Extract the (X, Y) coordinate from the center of the cell holding the provided text.  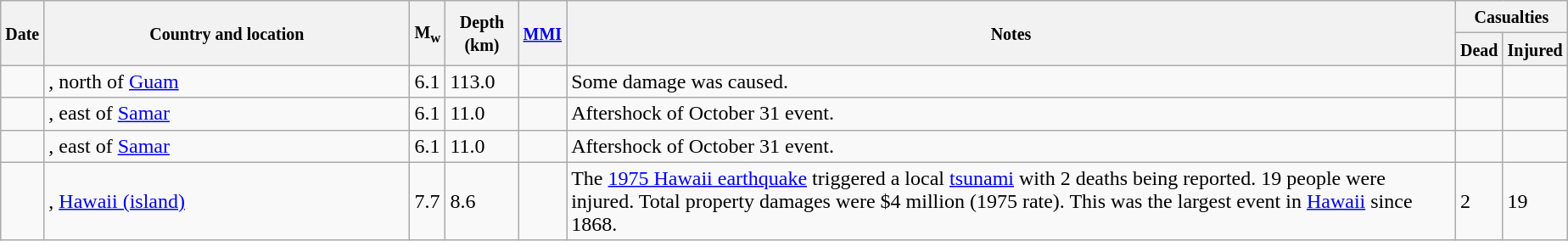
Dead (1479, 49)
Date (22, 33)
Injured (1535, 49)
Mw (428, 33)
Notes (1011, 33)
Casualties (1511, 17)
Some damage was caused. (1011, 81)
8.6 (482, 201)
7.7 (428, 201)
19 (1535, 201)
Country and location (227, 33)
113.0 (482, 81)
MMI (543, 33)
Depth (km) (482, 33)
2 (1479, 201)
, Hawaii (island) (227, 201)
, north of Guam (227, 81)
